For the text-containing cell, return its midpoint in (X, Y) coordinate format. 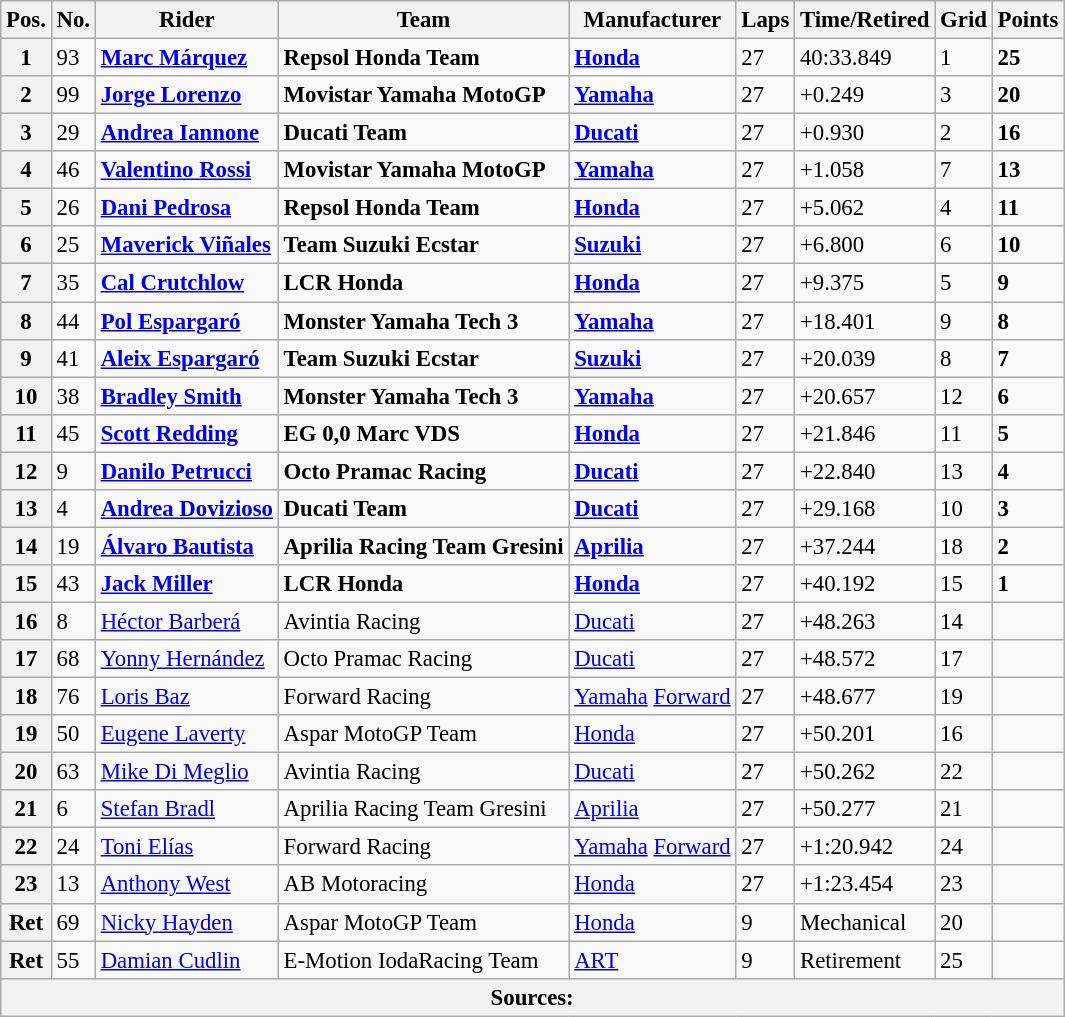
+1.058 (865, 170)
+0.249 (865, 95)
69 (73, 922)
Scott Redding (186, 433)
Points (1028, 20)
Toni Elías (186, 847)
+40.192 (865, 584)
+50.262 (865, 772)
Sources: (532, 997)
+6.800 (865, 245)
+9.375 (865, 283)
No. (73, 20)
Valentino Rossi (186, 170)
+21.846 (865, 433)
93 (73, 58)
Anthony West (186, 885)
Loris Baz (186, 697)
+1:20.942 (865, 847)
35 (73, 283)
29 (73, 133)
63 (73, 772)
Cal Crutchlow (186, 283)
+37.244 (865, 546)
Bradley Smith (186, 396)
+48.677 (865, 697)
Dani Pedrosa (186, 208)
Laps (766, 20)
99 (73, 95)
Time/Retired (865, 20)
55 (73, 960)
+20.657 (865, 396)
Eugene Laverty (186, 734)
Aleix Espargaró (186, 358)
Andrea Dovizioso (186, 509)
+48.263 (865, 621)
41 (73, 358)
Yonny Hernández (186, 659)
38 (73, 396)
+29.168 (865, 509)
Retirement (865, 960)
ART (652, 960)
43 (73, 584)
Jorge Lorenzo (186, 95)
50 (73, 734)
Stefan Bradl (186, 809)
+1:23.454 (865, 885)
Grid (964, 20)
Pol Espargaró (186, 321)
AB Motoracing (424, 885)
Team (424, 20)
Nicky Hayden (186, 922)
Jack Miller (186, 584)
Rider (186, 20)
Mechanical (865, 922)
Álvaro Bautista (186, 546)
76 (73, 697)
Damian Cudlin (186, 960)
44 (73, 321)
40:33.849 (865, 58)
Héctor Barberá (186, 621)
+50.277 (865, 809)
+48.572 (865, 659)
Danilo Petrucci (186, 471)
Marc Márquez (186, 58)
+20.039 (865, 358)
+22.840 (865, 471)
Maverick Viñales (186, 245)
26 (73, 208)
EG 0,0 Marc VDS (424, 433)
45 (73, 433)
Mike Di Meglio (186, 772)
+18.401 (865, 321)
Manufacturer (652, 20)
Pos. (26, 20)
+50.201 (865, 734)
E-Motion IodaRacing Team (424, 960)
+5.062 (865, 208)
68 (73, 659)
+0.930 (865, 133)
46 (73, 170)
Andrea Iannone (186, 133)
